Scan for the cell matching the given text and deliver its (X, Y) coordinate at center. 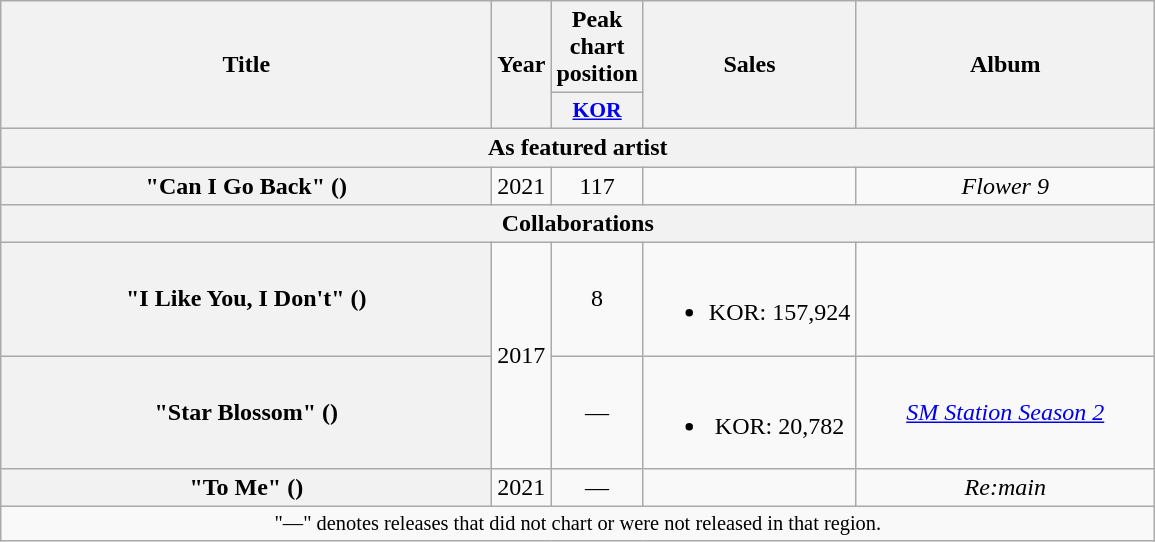
117 (597, 185)
"Can I Go Back" () (246, 185)
Flower 9 (1006, 185)
Peak chart position (597, 47)
SM Station Season 2 (1006, 412)
KOR (597, 111)
Year (522, 65)
KOR: 20,782 (749, 412)
KOR: 157,924 (749, 300)
Album (1006, 65)
As featured artist (578, 147)
"To Me" () (246, 488)
8 (597, 300)
Collaborations (578, 224)
Re:main (1006, 488)
"Star Blossom" () (246, 412)
Sales (749, 65)
"—" denotes releases that did not chart or were not released in that region. (578, 524)
"I Like You, I Don't" () (246, 300)
2017 (522, 356)
Title (246, 65)
